Return [x, y] of the center of cell containing provided text 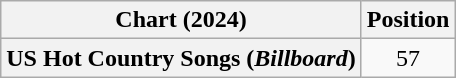
Chart (2024) [181, 20]
57 [408, 58]
Position [408, 20]
US Hot Country Songs (Billboard) [181, 58]
